Detect which cell encompasses the target text, then output its (X, Y) center coordinate. 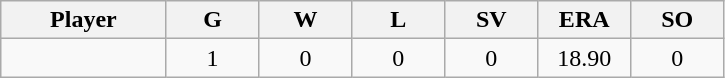
L (398, 20)
Player (84, 20)
ERA (584, 20)
W (306, 20)
G (212, 20)
SV (492, 20)
1 (212, 58)
18.90 (584, 58)
SO (678, 20)
